Locate the cell with the specified text and output its (X, Y) center coordinate. 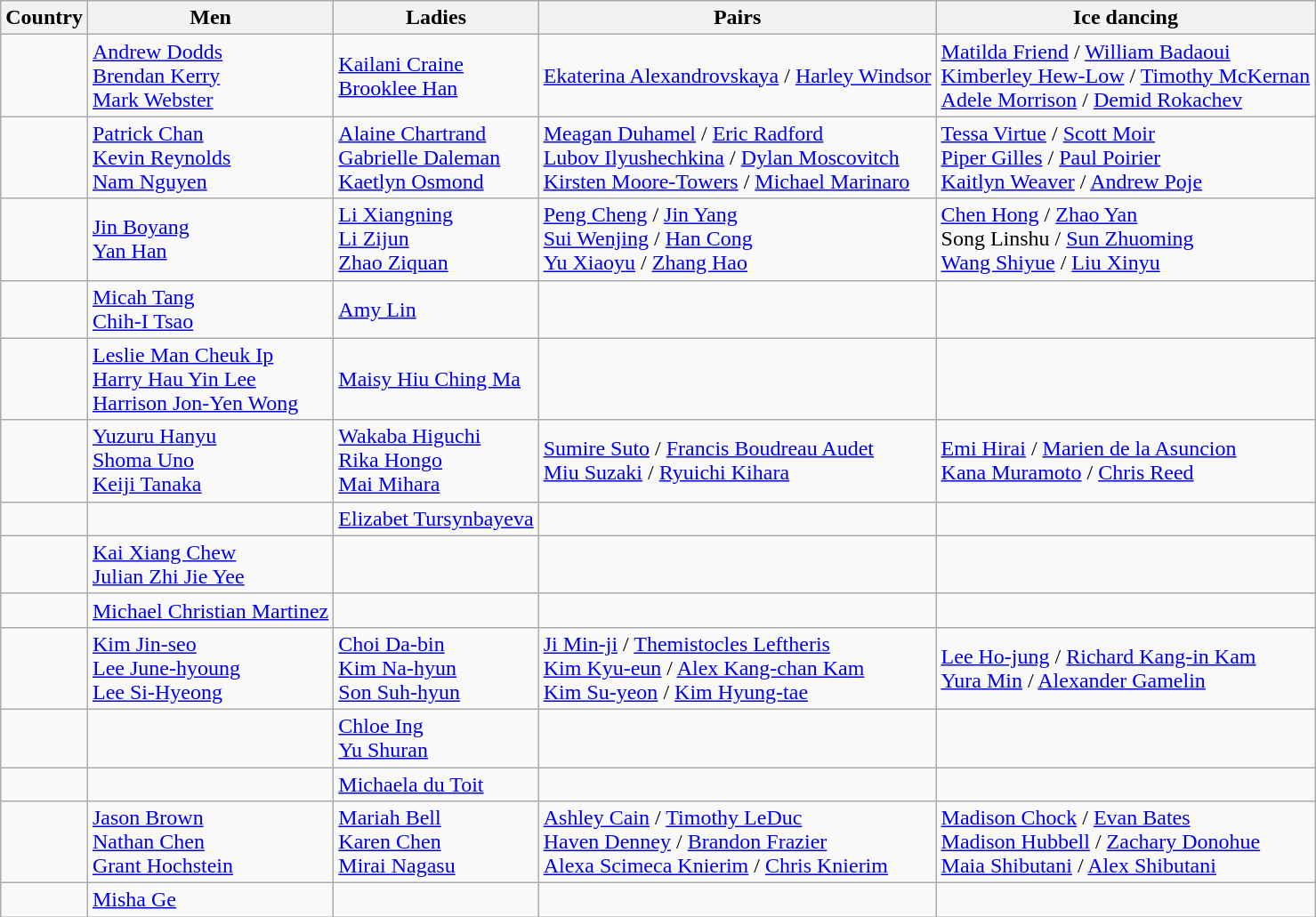
Kai Xiang Chew Julian Zhi Jie Yee (210, 564)
Micah Tang Chih-I Tsao (210, 310)
Elizabet Tursynbayeva (436, 519)
Kim Jin-seo Lee June-hyoung Lee Si-Hyeong (210, 668)
Jin Boyang Yan Han (210, 239)
Alaine Chartrand Gabrielle Daleman Kaetlyn Osmond (436, 157)
Li Xiangning Li Zijun Zhao Ziquan (436, 239)
Peng Cheng / Jin Yang Sui Wenjing / Han Cong Yu Xiaoyu / Zhang Hao (737, 239)
Misha Ge (210, 900)
Madison Chock / Evan Bates Madison Hubbell / Zachary Donohue Maia Shibutani / Alex Shibutani (1126, 842)
Wakaba Higuchi Rika Hongo Mai Mihara (436, 461)
Kailani Craine Brooklee Han (436, 76)
Patrick Chan Kevin Reynolds Nam Nguyen (210, 157)
Choi Da-bin Kim Na-hyun Son Suh-hyun (436, 668)
Meagan Duhamel / Eric Radford Lubov Ilyushechkina / Dylan Moscovitch Kirsten Moore-Towers / Michael Marinaro (737, 157)
Emi Hirai / Marien de la Asuncion Kana Muramoto / Chris Reed (1126, 461)
Maisy Hiu Ching Ma (436, 379)
Ji Min-ji / Themistocles Leftheris Kim Kyu-eun / Alex Kang-chan Kam Kim Su-yeon / Kim Hyung-tae (737, 668)
Pairs (737, 18)
Lee Ho-jung / Richard Kang-in Kam Yura Min / Alexander Gamelin (1126, 668)
Michael Christian Martinez (210, 610)
Ice dancing (1126, 18)
Yuzuru Hanyu Shoma Uno Keiji Tanaka (210, 461)
Matilda Friend / William Badaoui Kimberley Hew-Low / Timothy McKernan Adele Morrison / Demid Rokachev (1126, 76)
Chen Hong / Zhao Yan Song Linshu / Sun Zhuoming Wang Shiyue / Liu Xinyu (1126, 239)
Leslie Man Cheuk Ip Harry Hau Yin Lee Harrison Jon-Yen Wong (210, 379)
Michaela du Toit (436, 784)
Tessa Virtue / Scott Moir Piper Gilles / Paul Poirier Kaitlyn Weaver / Andrew Poje (1126, 157)
Amy Lin (436, 310)
Chloe Ing Yu Shuran (436, 738)
Jason Brown Nathan Chen Grant Hochstein (210, 842)
Sumire Suto / Francis Boudreau Audet Miu Suzaki / Ryuichi Kihara (737, 461)
Ladies (436, 18)
Men (210, 18)
Ashley Cain / Timothy LeDuc Haven Denney / Brandon Frazier Alexa Scimeca Knierim / Chris Knierim (737, 842)
Ekaterina Alexandrovskaya / Harley Windsor (737, 76)
Andrew Dodds Brendan Kerry Mark Webster (210, 76)
Country (44, 18)
Mariah Bell Karen Chen Mirai Nagasu (436, 842)
